Extract the [x, y] coordinate from the center of the cell holding the provided text.  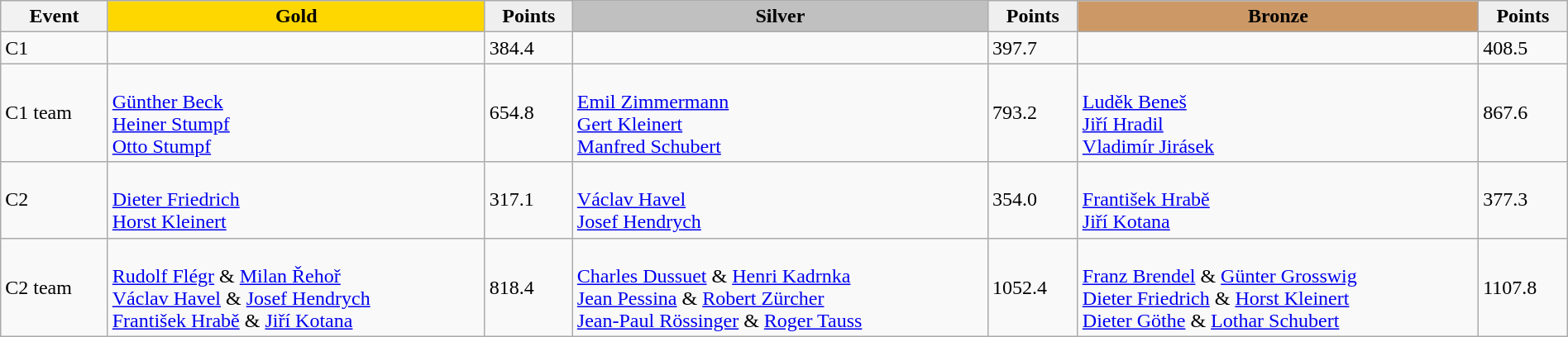
Václav HavelJosef Hendrych [780, 200]
František HraběJiří Kotana [1278, 200]
C1 [55, 48]
C2 [55, 200]
384.4 [528, 48]
Event [55, 17]
317.1 [528, 200]
818.4 [528, 287]
Bronze [1278, 17]
Günther BeckHeiner StumpfOtto Stumpf [296, 112]
Luděk BenešJiří HradilVladimír Jirásek [1278, 112]
C1 team [55, 112]
397.7 [1032, 48]
Silver [780, 17]
867.6 [1523, 112]
1052.4 [1032, 287]
Charles Dussuet & Henri KadrnkaJean Pessina & Robert ZürcherJean-Paul Rössinger & Roger Tauss [780, 287]
793.2 [1032, 112]
354.0 [1032, 200]
1107.8 [1523, 287]
Gold [296, 17]
408.5 [1523, 48]
C2 team [55, 287]
Dieter FriedrichHorst Kleinert [296, 200]
654.8 [528, 112]
Franz Brendel & Günter GrosswigDieter Friedrich & Horst KleinertDieter Göthe & Lothar Schubert [1278, 287]
377.3 [1523, 200]
Rudolf Flégr & Milan ŘehořVáclav Havel & Josef HendrychFrantišek Hrabě & Jiří Kotana [296, 287]
Emil ZimmermannGert KleinertManfred Schubert [780, 112]
